Locate the cell with the specified text and output its [x, y] center coordinate. 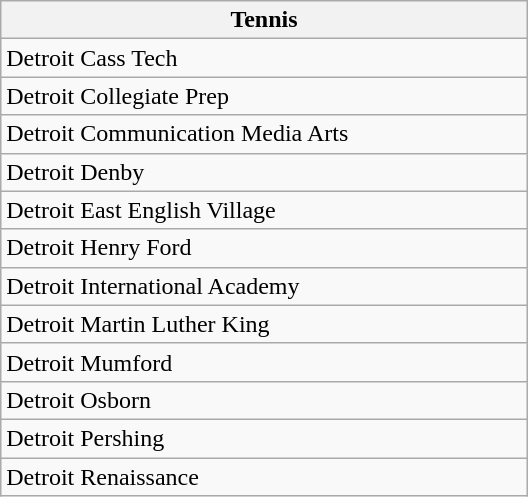
Detroit Martin Luther King [264, 324]
Detroit East English Village [264, 210]
Detroit International Academy [264, 286]
Detroit Osborn [264, 400]
Detroit Collegiate Prep [264, 96]
Detroit Communication Media Arts [264, 134]
Tennis [264, 20]
Detroit Henry Ford [264, 248]
Detroit Denby [264, 172]
Detroit Mumford [264, 362]
Detroit Renaissance [264, 477]
Detroit Cass Tech [264, 58]
Detroit Pershing [264, 438]
